Extract the (X, Y) coordinate from the center of the cell holding the provided text.  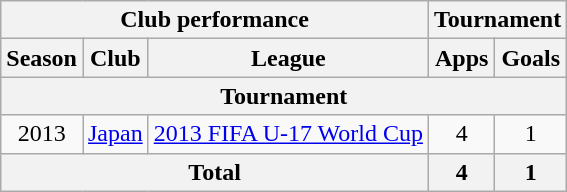
Goals (531, 58)
Total (215, 172)
Apps (461, 58)
Japan (115, 134)
Club (115, 58)
Club performance (215, 20)
2013 FIFA U-17 World Cup (288, 134)
League (288, 58)
2013 (42, 134)
Season (42, 58)
